Identify which cell holds the provided text, then report its [x, y] central coordinate. 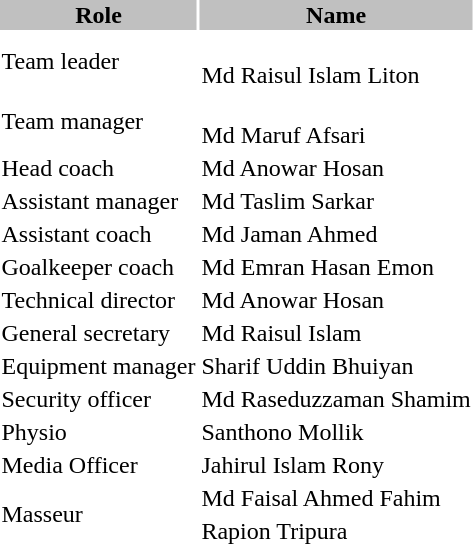
Team manager [98, 122]
Santhono Mollik [336, 432]
Role [98, 15]
Media Officer [98, 465]
Assistant manager [98, 201]
Md Taslim Sarkar [336, 201]
Md Faisal Ahmed Fahim [336, 498]
Md Jaman Ahmed [336, 234]
Jahirul Islam Rony [336, 465]
Md Emran Hasan Emon [336, 267]
Technical director [98, 300]
Md Maruf Afsari [336, 122]
Assistant coach [98, 234]
Md Raseduzzaman Shamim [336, 399]
General secretary [98, 333]
Goalkeeper coach [98, 267]
Team leader [98, 62]
Head coach [98, 168]
Name [336, 15]
Md Raisul Islam [336, 333]
Physio [98, 432]
Sharif Uddin Bhuiyan [336, 366]
Equipment manager [98, 366]
Md Raisul Islam Liton [336, 62]
Security officer [98, 399]
